Return the (X, Y) coordinate for the center point of the cell that contains the specified text.  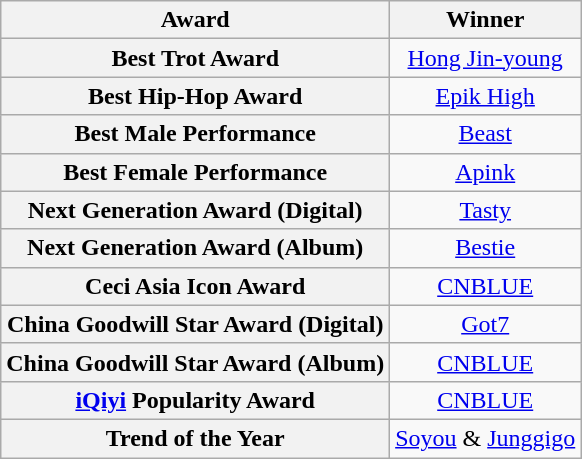
Apink (486, 172)
Soyou & Junggigo (486, 438)
Next Generation Award (Album) (196, 248)
Best Male Performance (196, 134)
Hong Jin-young (486, 58)
China Goodwill Star Award (Digital) (196, 324)
Ceci Asia Icon Award (196, 286)
Best Hip-Hop Award (196, 96)
iQiyi Popularity Award (196, 400)
Trend of the Year (196, 438)
Next Generation Award (Digital) (196, 210)
Best Female Performance (196, 172)
Beast (486, 134)
China Goodwill Star Award (Album) (196, 362)
Best Trot Award (196, 58)
Tasty (486, 210)
Bestie (486, 248)
Epik High (486, 96)
Winner (486, 20)
Got7 (486, 324)
Award (196, 20)
